Locate the cell with the specified text and output its [X, Y] center coordinate. 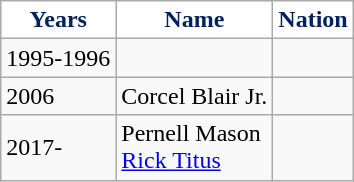
Pernell Mason Rick Titus [194, 148]
Nation [313, 20]
2017- [58, 148]
1995-1996 [58, 58]
Name [194, 20]
Corcel Blair Jr. [194, 96]
Years [58, 20]
2006 [58, 96]
